Provide the [x, y] coordinate of the cell's center where the given text is located.  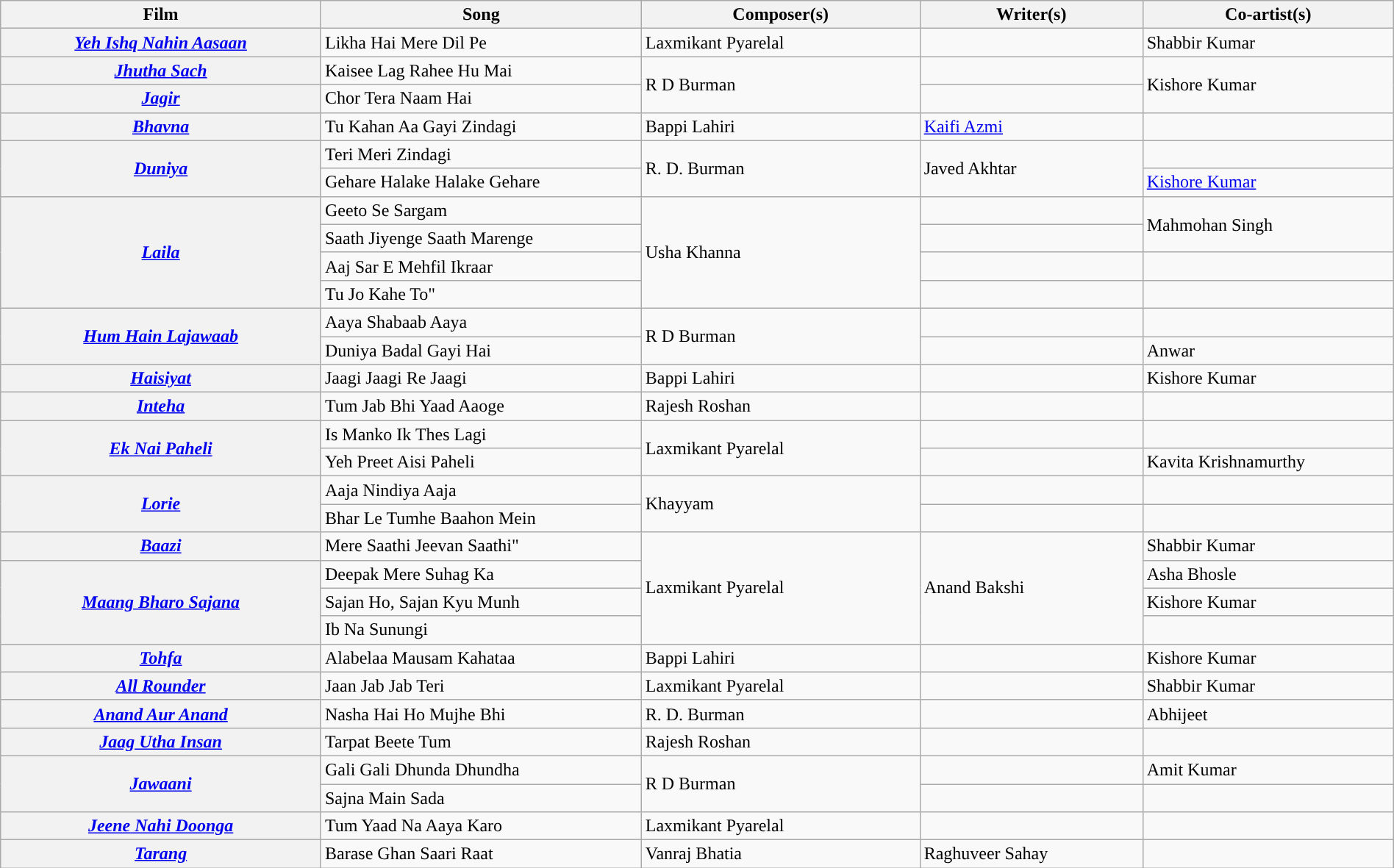
Hum Hain Lajawaab [161, 336]
Jhutha Sach [161, 71]
Song [481, 15]
Javed Akhtar [1031, 168]
Mahmohan Singh [1268, 224]
Maang Bharo Sajana [161, 602]
Co-artist(s) [1268, 15]
Tohfa [161, 658]
Abhijeet [1268, 714]
Sajna Main Sada [481, 797]
Jeene Nahi Doonga [161, 826]
Jawaani [161, 783]
All Rounder [161, 686]
Jaagi Jaagi Re Jaagi [481, 379]
Raghuveer Sahay [1031, 854]
Tarpat Beete Tum [481, 742]
Anand Aur Anand [161, 714]
Is Manko Ik Thes Lagi [481, 434]
Saath Jiyenge Saath Marenge [481, 238]
Ek Nai Paheli [161, 448]
Inteha [161, 406]
Haisiyat [161, 379]
Tu Kahan Aa Gayi Zindagi [481, 126]
Jagir [161, 98]
Gehare Halake Halake Gehare [481, 182]
Tarang [161, 854]
Anand Bakshi [1031, 588]
Duniya Badal Gayi Hai [481, 351]
Bhavna [161, 126]
Alabelaa Mausam Kahataa [481, 658]
Mere Saathi Jeevan Saathi" [481, 546]
Aaya Shabaab Aaya [481, 322]
Deepak Mere Suhag Ka [481, 574]
Tu Jo Kahe To" [481, 294]
Duniya [161, 168]
Writer(s) [1031, 15]
Kavita Krishnamurthy [1268, 462]
Geeto Se Sargam [481, 210]
Teri Meri Zindagi [481, 154]
Kaifi Azmi [1031, 126]
Kaisee Lag Rahee Hu Mai [481, 71]
Lorie [161, 504]
Bhar Le Tumhe Baahon Mein [481, 518]
Amit Kumar [1268, 770]
Composer(s) [781, 15]
Film [161, 15]
Anwar [1268, 351]
Khayyam [781, 504]
Asha Bhosle [1268, 574]
Aaja Nindiya Aaja [481, 490]
Barase Ghan Saari Raat [481, 854]
Yeh Preet Aisi Paheli [481, 462]
Nasha Hai Ho Mujhe Bhi [481, 714]
Gali Gali Dhunda Dhundha [481, 770]
Aaj Sar E Mehfil Ikraar [481, 266]
Chor Tera Naam Hai [481, 98]
Likha Hai Mere Dil Pe [481, 43]
Sajan Ho, Sajan Kyu Munh [481, 602]
Usha Khanna [781, 252]
Yeh Ishq Nahin Aasaan [161, 43]
Tum Yaad Na Aaya Karo [481, 826]
Ib Na Sunungi [481, 630]
Laila [161, 252]
Vanraj Bhatia [781, 854]
Jaag Utha Insan [161, 742]
Tum Jab Bhi Yaad Aaoge [481, 406]
Jaan Jab Jab Teri [481, 686]
Baazi [161, 546]
